Locate the cell with the specified text and output its (x, y) center coordinate. 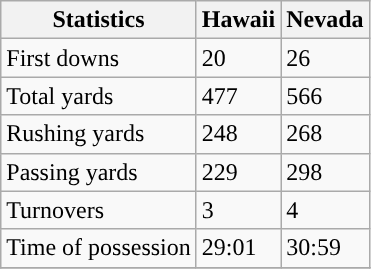
First downs (99, 58)
3 (238, 210)
Passing yards (99, 172)
Statistics (99, 20)
Hawaii (238, 20)
229 (238, 172)
Nevada (325, 20)
26 (325, 58)
298 (325, 172)
566 (325, 96)
Turnovers (99, 210)
4 (325, 210)
20 (238, 58)
268 (325, 134)
Time of possession (99, 248)
248 (238, 134)
Total yards (99, 96)
30:59 (325, 248)
Rushing yards (99, 134)
29:01 (238, 248)
477 (238, 96)
